Capture the cell that displays the provided text and extract its (x, y) central coordinate. 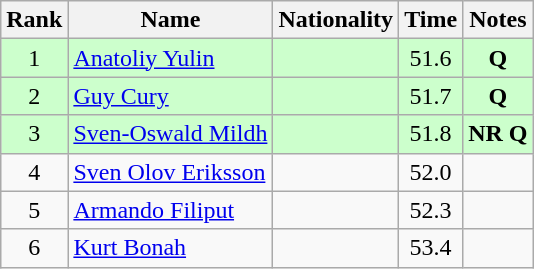
51.8 (431, 134)
Rank (34, 20)
Armando Filiput (170, 210)
6 (34, 248)
Nationality (336, 20)
52.3 (431, 210)
1 (34, 58)
Name (170, 20)
Time (431, 20)
Sven-Oswald Mildh (170, 134)
Anatoliy Yulin (170, 58)
5 (34, 210)
NR Q (498, 134)
52.0 (431, 172)
Kurt Bonah (170, 248)
51.6 (431, 58)
51.7 (431, 96)
Guy Cury (170, 96)
2 (34, 96)
Notes (498, 20)
4 (34, 172)
Sven Olov Eriksson (170, 172)
3 (34, 134)
53.4 (431, 248)
